Provide the [x, y] coordinate of the cell's center where the given text is located.  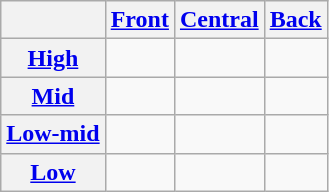
Front [140, 20]
Mid [53, 96]
Back [296, 20]
Central [219, 20]
High [53, 58]
Low [53, 172]
Low-mid [53, 134]
